Determine the [X, Y] coordinate at the center of the cell enclosing the given text.  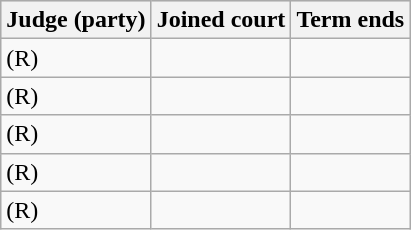
Term ends [350, 20]
Joined court [221, 20]
Judge (party) [76, 20]
